Return the [X, Y] coordinate for the center point of the cell that contains the specified text.  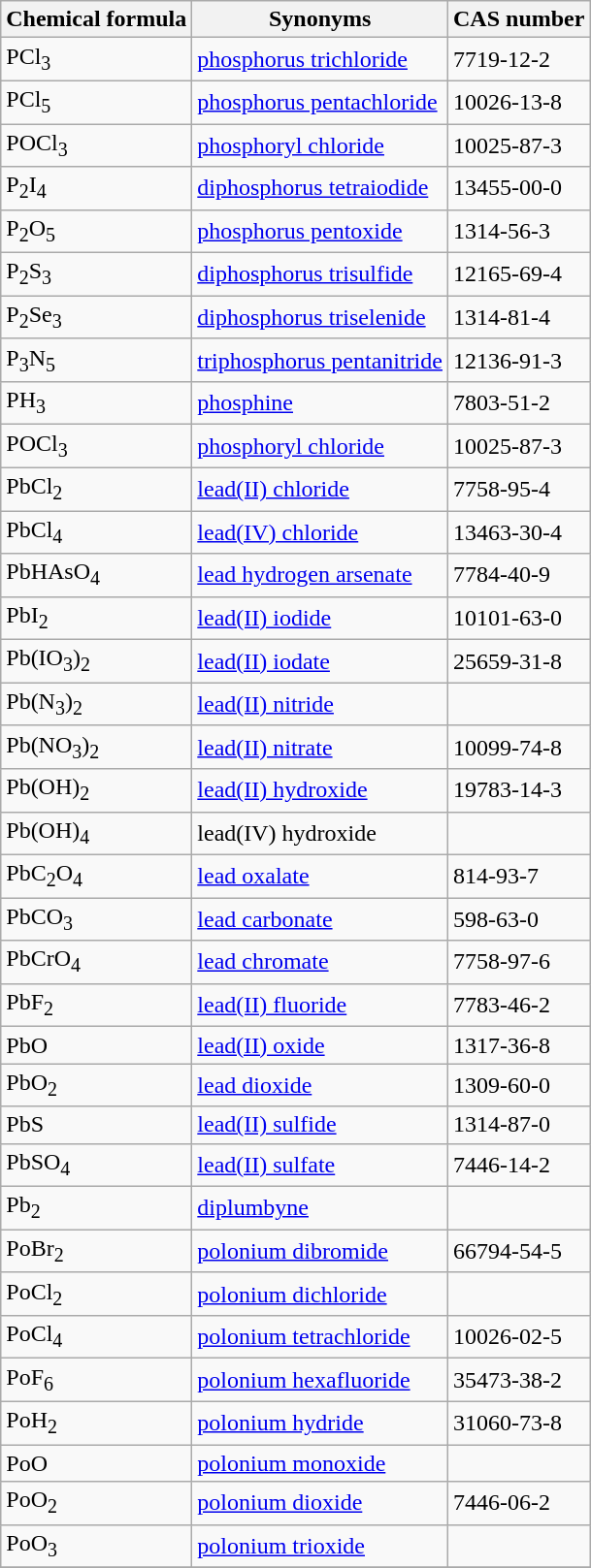
PCl5 [97, 102]
PbO2 [97, 1085]
phosphine [320, 403]
diplumbyne [320, 1208]
P3N5 [97, 360]
PbCO3 [97, 919]
lead chromate [320, 962]
diphosphorus tetraiodide [320, 188]
lead(II) sulfate [320, 1165]
35473-38-2 [518, 1380]
PbCl4 [97, 532]
lead(II) oxide [320, 1045]
Pb(OH)4 [97, 833]
Chemical formula [97, 19]
PbSO4 [97, 1165]
31060-73-8 [518, 1423]
1314-87-0 [518, 1125]
10101-63-0 [518, 618]
PoO2 [97, 1503]
polonium monoxide [320, 1463]
7783-46-2 [518, 1005]
PoCl2 [97, 1294]
lead hydrogen arsenate [320, 575]
P2S3 [97, 274]
phosphorus pentoxide [320, 231]
lead(II) iodate [320, 661]
PbC2O4 [97, 876]
1309-60-0 [518, 1085]
PbHAsO4 [97, 575]
PbF2 [97, 1005]
phosphorus pentachloride [320, 102]
PbCrO4 [97, 962]
19783-14-3 [518, 790]
PoO3 [97, 1546]
1317-36-8 [518, 1045]
lead dioxide [320, 1085]
polonium dichloride [320, 1294]
lead oxalate [320, 876]
polonium hexafluoride [320, 1380]
PbI2 [97, 618]
PoCl4 [97, 1337]
PbCl2 [97, 489]
polonium hydride [320, 1423]
7758-95-4 [518, 489]
12165-69-4 [518, 274]
polonium tetrachloride [320, 1337]
lead(II) fluoride [320, 1005]
1314-81-4 [518, 317]
10026-02-5 [518, 1337]
7758-97-6 [518, 962]
PCl3 [97, 59]
598-63-0 [518, 919]
triphosphorus pentanitride [320, 360]
Pb(N3)2 [97, 704]
Pb2 [97, 1208]
Pb(IO3)2 [97, 661]
Pb(NO3)2 [97, 747]
1314-56-3 [518, 231]
P2I4 [97, 188]
7446-14-2 [518, 1165]
lead(II) iodide [320, 618]
CAS number [518, 19]
PoO [97, 1463]
13463-30-4 [518, 532]
7784-40-9 [518, 575]
phosphorus trichloride [320, 59]
polonium trioxide [320, 1546]
7803-51-2 [518, 403]
10099-74-8 [518, 747]
7719-12-2 [518, 59]
lead(II) nitrate [320, 747]
lead(II) chloride [320, 489]
PoF6 [97, 1380]
diphosphorus triselenide [320, 317]
polonium dioxide [320, 1503]
P2Se3 [97, 317]
lead carbonate [320, 919]
10026-13-8 [518, 102]
polonium dibromide [320, 1251]
lead(IV) chloride [320, 532]
lead(II) hydroxide [320, 790]
12136-91-3 [518, 360]
814-93-7 [518, 876]
lead(IV) hydroxide [320, 833]
7446-06-2 [518, 1503]
PH3 [97, 403]
Synonyms [320, 19]
PoH2 [97, 1423]
PbS [97, 1125]
PoBr2 [97, 1251]
lead(II) sulfide [320, 1125]
diphosphorus trisulfide [320, 274]
66794-54-5 [518, 1251]
Pb(OH)2 [97, 790]
lead(II) nitride [320, 704]
13455-00-0 [518, 188]
P2O5 [97, 231]
PbO [97, 1045]
25659-31-8 [518, 661]
